Identify which cell holds the provided text, then report its [X, Y] central coordinate. 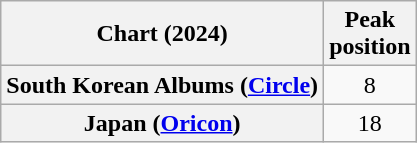
8 [370, 85]
Japan (Oricon) [162, 123]
Peakposition [370, 34]
Chart (2024) [162, 34]
South Korean Albums (Circle) [162, 85]
18 [370, 123]
